Search for the cell housing the specified text and yield its (x, y) center coordinate. 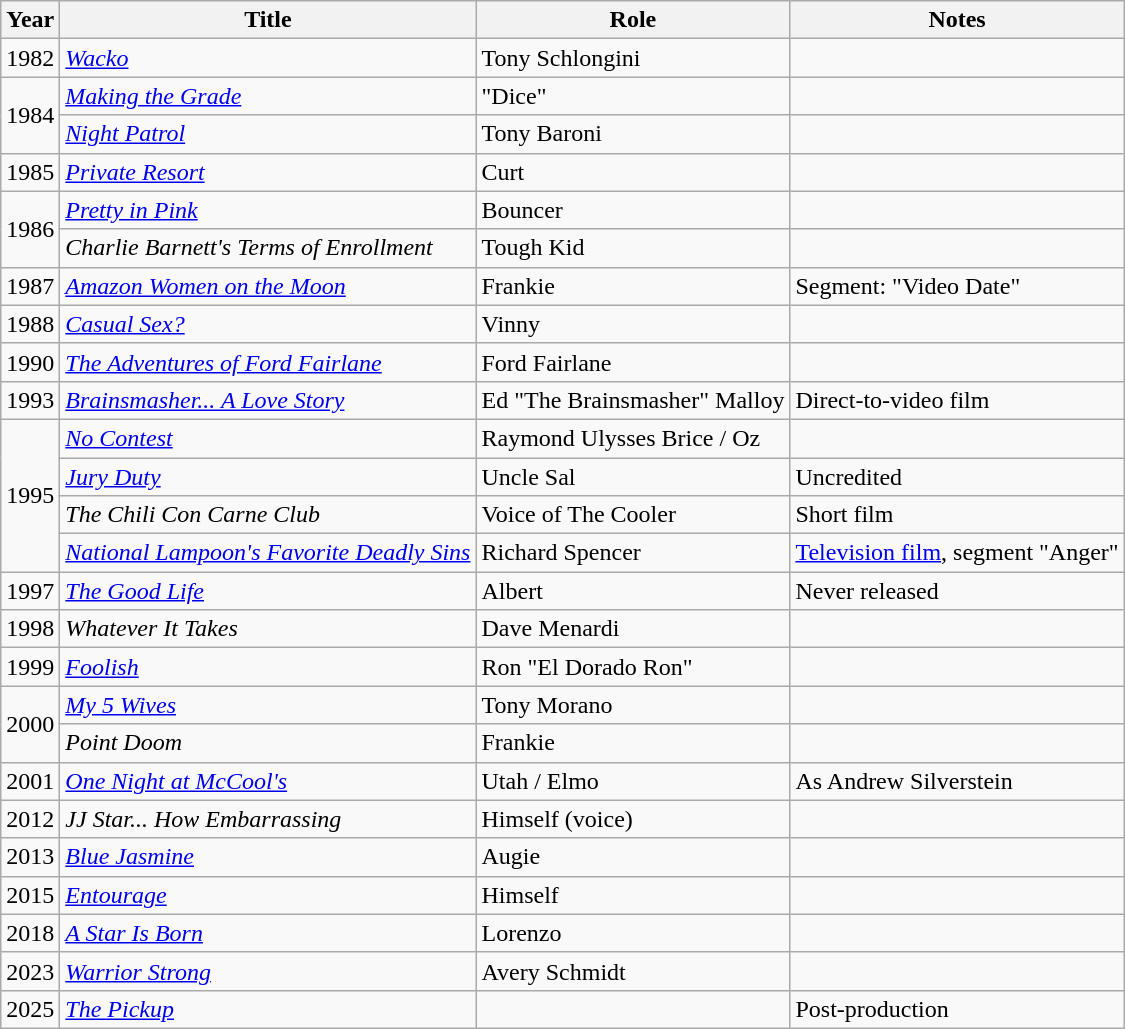
Casual Sex? (268, 324)
1984 (30, 115)
No Contest (268, 438)
Amazon Women on the Moon (268, 286)
"Dice" (633, 96)
Title (268, 20)
Ford Fairlane (633, 362)
2015 (30, 895)
1995 (30, 495)
Notes (957, 20)
Short film (957, 515)
1986 (30, 229)
Tony Morano (633, 705)
2012 (30, 819)
The Adventures of Ford Fairlane (268, 362)
Role (633, 20)
Albert (633, 591)
Uncle Sal (633, 477)
Utah / Elmo (633, 781)
One Night at McCool's (268, 781)
Pretty in Pink (268, 210)
2025 (30, 1009)
1988 (30, 324)
2000 (30, 724)
Blue Jasmine (268, 857)
Warrior Strong (268, 971)
Jury Duty (268, 477)
1990 (30, 362)
Vinny (633, 324)
1993 (30, 400)
Tony Schlongini (633, 58)
Post-production (957, 1009)
The Chili Con Carne Club (268, 515)
2001 (30, 781)
Tony Baroni (633, 134)
Private Resort (268, 172)
2018 (30, 933)
The Pickup (268, 1009)
Never released (957, 591)
Bouncer (633, 210)
Direct-to-video film (957, 400)
Raymond Ulysses Brice / Oz (633, 438)
Uncredited (957, 477)
Himself (voice) (633, 819)
National Lampoon's Favorite Deadly Sins (268, 553)
Point Doom (268, 743)
1985 (30, 172)
1987 (30, 286)
Whatever It Takes (268, 629)
Dave Menardi (633, 629)
Foolish (268, 667)
JJ Star... How Embarrassing (268, 819)
1998 (30, 629)
Charlie Barnett's Terms of Enrollment (268, 248)
Voice of The Cooler (633, 515)
My 5 Wives (268, 705)
Lorenzo (633, 933)
2013 (30, 857)
Ron "El Dorado Ron" (633, 667)
Ed "The Brainsmasher" Malloy (633, 400)
Avery Schmidt (633, 971)
Entourage (268, 895)
1997 (30, 591)
Augie (633, 857)
Making the Grade (268, 96)
1999 (30, 667)
2023 (30, 971)
Brainsmasher... A Love Story (268, 400)
Night Patrol (268, 134)
Year (30, 20)
1982 (30, 58)
Wacko (268, 58)
Tough Kid (633, 248)
Curt (633, 172)
Television film, segment "Anger" (957, 553)
The Good Life (268, 591)
A Star Is Born (268, 933)
Segment: "Video Date" (957, 286)
Richard Spencer (633, 553)
Himself (633, 895)
As Andrew Silverstein (957, 781)
